Find where the given text appears and provide that cell's center as (x, y) coordinate. 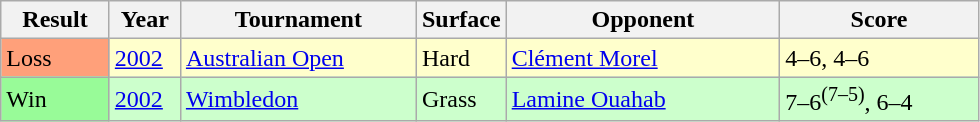
Grass (461, 100)
Lamine Ouahab (643, 100)
7–6(7–5), 6–4 (880, 100)
Tournament (298, 20)
Result (56, 20)
Hard (461, 58)
Australian Open (298, 58)
Opponent (643, 20)
Surface (461, 20)
Year (144, 20)
Clément Morel (643, 58)
Wimbledon (298, 100)
4–6, 4–6 (880, 58)
Score (880, 20)
Loss (56, 58)
Win (56, 100)
